Output the (x, y) coordinate of the center of the cell containing the given text.  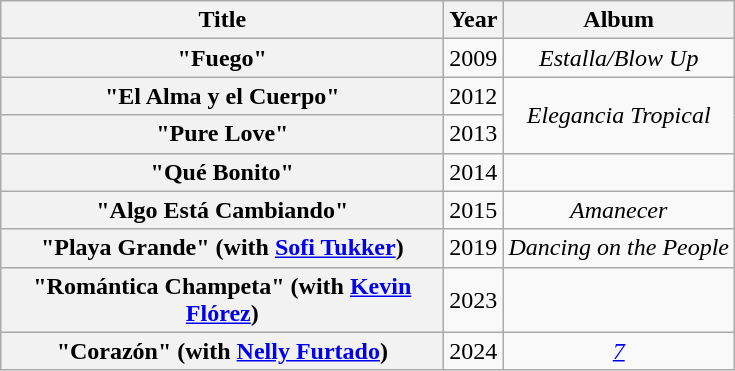
2009 (474, 58)
Elegancia Tropical (619, 115)
Title (222, 20)
Album (619, 20)
Dancing on the People (619, 248)
Estalla/Blow Up (619, 58)
"Pure Love" (222, 134)
"Corazón" (with Nelly Furtado) (222, 351)
2024 (474, 351)
"Fuego" (222, 58)
7 (619, 351)
2015 (474, 210)
2023 (474, 300)
"Playa Grande" (with Sofi Tukker) (222, 248)
2012 (474, 96)
Amanecer (619, 210)
2013 (474, 134)
2019 (474, 248)
Year (474, 20)
"El Alma y el Cuerpo" (222, 96)
2014 (474, 172)
"Romántica Champeta" (with Kevin Flórez) (222, 300)
"Qué Bonito" (222, 172)
"Algo Está Cambiando" (222, 210)
